Locate the cell with the specified text and output its [x, y] center coordinate. 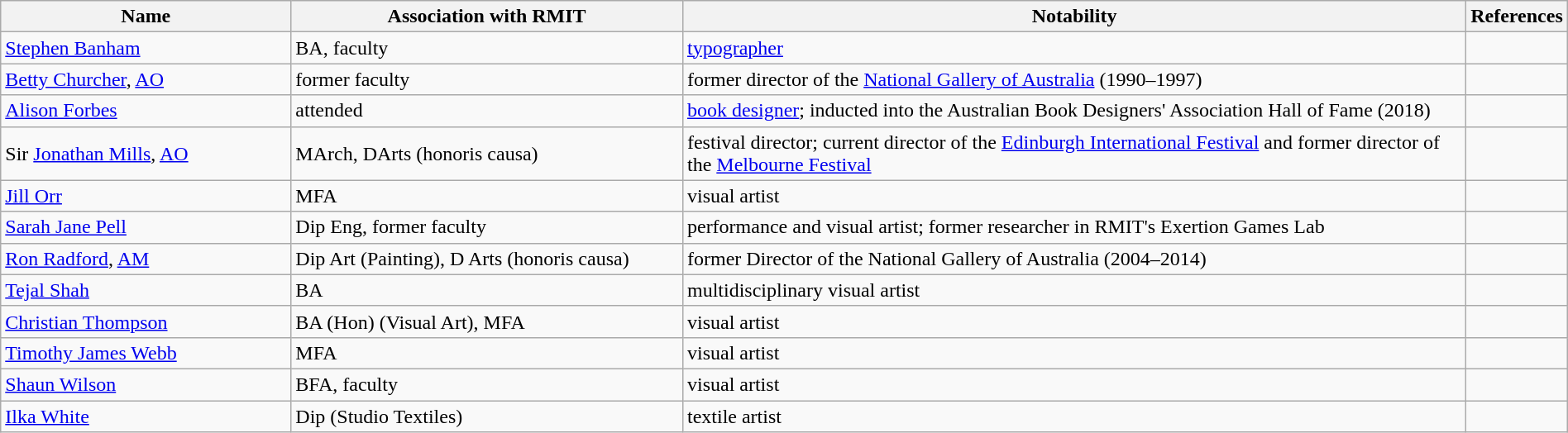
Tejal Shah [146, 290]
textile artist [1073, 416]
book designer; inducted into the Australian Book Designers' Association Hall of Fame (2018) [1073, 111]
Sarah Jane Pell [146, 227]
Jill Orr [146, 196]
typographer [1073, 48]
performance and visual artist; former researcher in RMIT's Exertion Games Lab [1073, 227]
Notability [1073, 17]
Timothy James Webb [146, 353]
BFA, faculty [487, 384]
Ron Radford, AM [146, 259]
former director of the National Gallery of Australia (1990–1997) [1073, 79]
MArch, DArts (honoris causa) [487, 154]
Dip (Studio Textiles) [487, 416]
Shaun Wilson [146, 384]
Alison Forbes [146, 111]
BA, faculty [487, 48]
Association with RMIT [487, 17]
Name [146, 17]
Dip Art (Painting), D Arts (honoris causa) [487, 259]
Dip Eng, former faculty [487, 227]
Sir Jonathan Mills, AO [146, 154]
former Director of the National Gallery of Australia (2004–2014) [1073, 259]
festival director; current director of the Edinburgh International Festival and former director of the Melbourne Festival [1073, 154]
Betty Churcher, AO [146, 79]
former faculty [487, 79]
multidisciplinary visual artist [1073, 290]
BA [487, 290]
Christian Thompson [146, 321]
References [1517, 17]
Stephen Banham [146, 48]
BA (Hon) (Visual Art), MFA [487, 321]
attended [487, 111]
Ilka White [146, 416]
